From the cell containing the given text, extract its center point as [X, Y] coordinate. 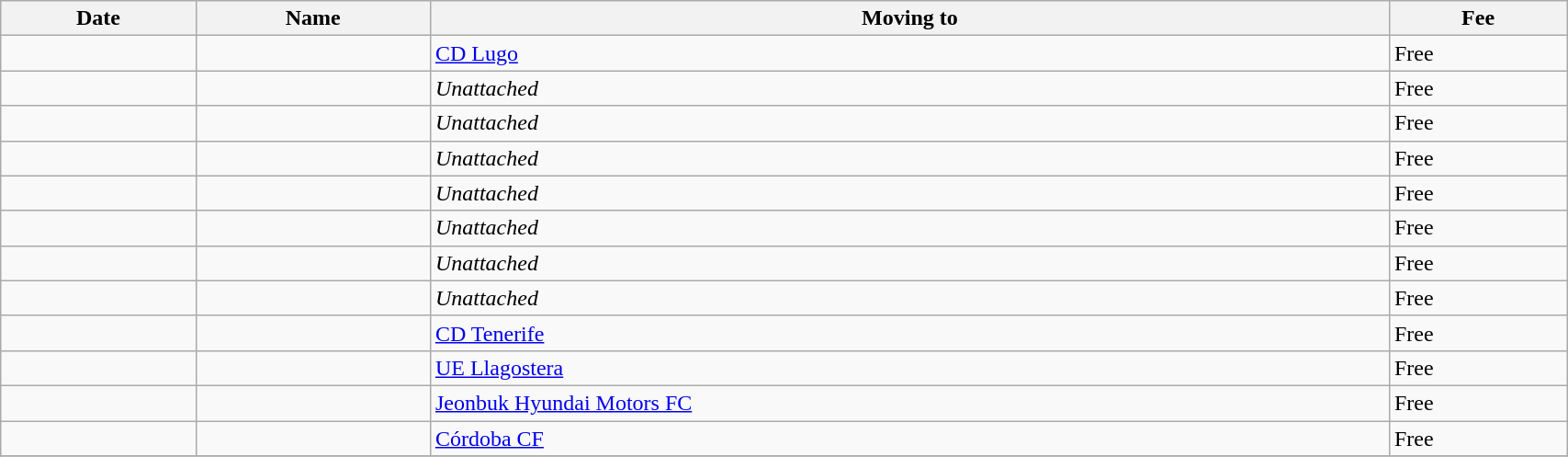
Moving to [909, 18]
Jeonbuk Hyundai Motors FC [909, 403]
Date [98, 18]
Fee [1477, 18]
Córdoba CF [909, 439]
Name [312, 18]
CD Lugo [909, 53]
CD Tenerife [909, 333]
UE Llagostera [909, 368]
